Extract the (X, Y) coordinate from the center of the cell holding the provided text.  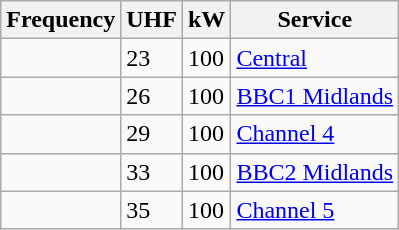
UHF (152, 20)
Service (315, 20)
26 (152, 96)
BBC2 Midlands (315, 172)
Central (315, 58)
Channel 4 (315, 134)
23 (152, 58)
35 (152, 210)
kW (206, 20)
BBC1 Midlands (315, 96)
33 (152, 172)
Frequency (61, 20)
Channel 5 (315, 210)
29 (152, 134)
